Output the [X, Y] coordinate of the center of the cell containing the given text.  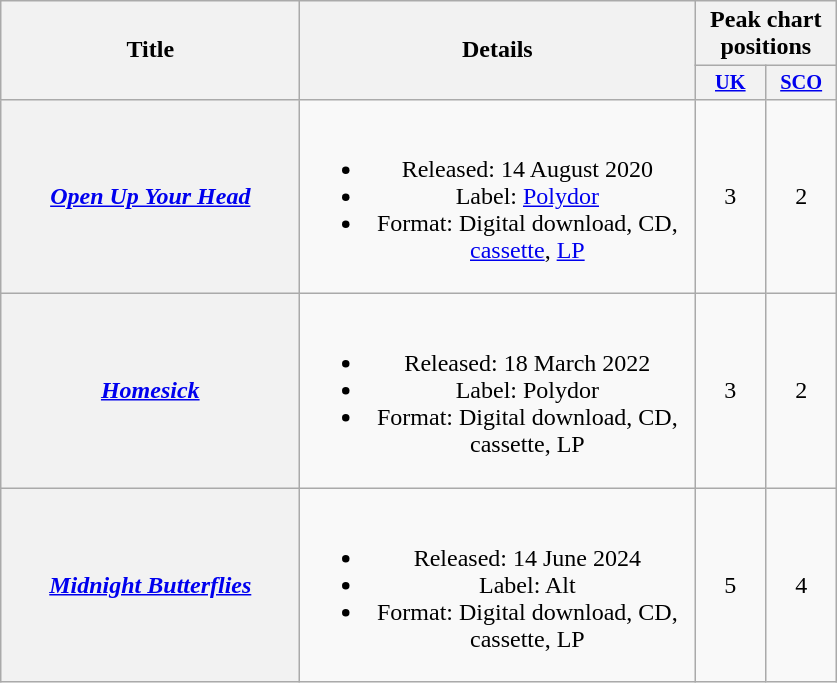
Released: 14 August 2020Label: PolydorFormat: Digital download, CD, cassette, LP [498, 196]
UK [730, 83]
Homesick [150, 391]
Title [150, 50]
4 [802, 585]
Open Up Your Head [150, 196]
Released: 18 March 2022Label: PolydorFormat: Digital download, CD, cassette, LP [498, 391]
5 [730, 585]
SCO [802, 83]
Released: 14 June 2024Label: AltFormat: Digital download, CD, cassette, LP [498, 585]
Midnight Butterflies [150, 585]
Details [498, 50]
Peak chart positions [766, 34]
